Search for the cell housing the specified text and yield its [x, y] center coordinate. 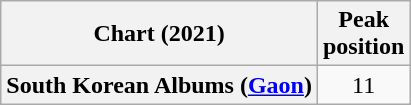
Chart (2021) [160, 34]
11 [363, 85]
South Korean Albums (Gaon) [160, 85]
Peakposition [363, 34]
